Identify which cell holds the provided text, then report its (x, y) central coordinate. 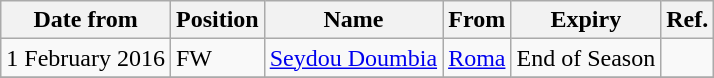
Ref. (688, 20)
Position (217, 20)
Expiry (586, 20)
Seydou Doumbia (353, 58)
Date from (86, 20)
From (477, 20)
Name (353, 20)
1 February 2016 (86, 58)
End of Season (586, 58)
FW (217, 58)
Roma (477, 58)
